Extract the [x, y] coordinate from the center of the cell holding the provided text.  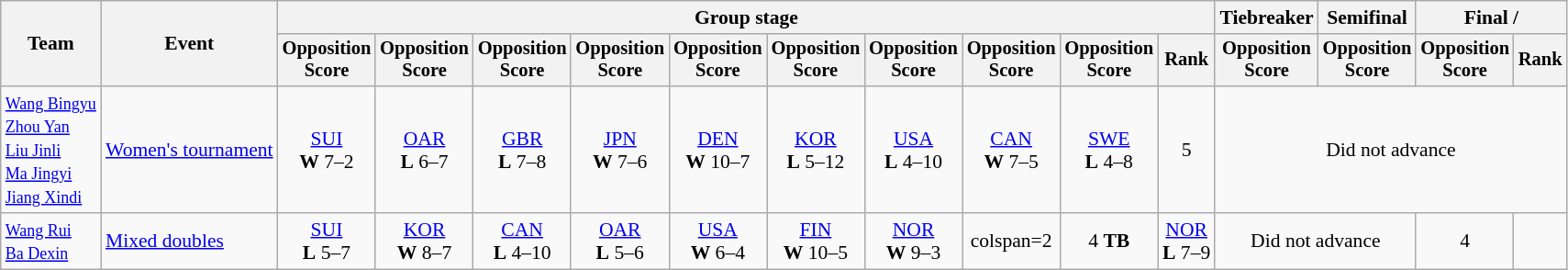
KOR L 5–12 [817, 150]
Team [51, 44]
Women's tournament [189, 150]
NOR L 7–9 [1186, 241]
Event [189, 44]
DEN W 10–7 [717, 150]
KOR W 8–7 [424, 241]
USA L 4–10 [914, 150]
CAN L 4–10 [523, 241]
GBR L 7–8 [523, 150]
5 [1186, 150]
CAN W 7–5 [1011, 150]
OAR L 5–6 [620, 241]
NOR W 9–3 [914, 241]
FIN W 10–5 [817, 241]
SUI L 5–7 [327, 241]
Final / [1491, 17]
Wang BingyuZhou YanLiu JinliMa JingyiJiang Xindi [51, 150]
Mixed doubles [189, 241]
Semifinal [1367, 17]
SWE L 4–8 [1108, 150]
colspan=2 [1011, 241]
SUI W 7–2 [327, 150]
Group stage [747, 17]
4 TB [1108, 241]
OAR L 6–7 [424, 150]
USA W 6–4 [717, 241]
4 [1464, 241]
Wang RuiBa Dexin [51, 241]
Tiebreaker [1266, 17]
JPN W 7–6 [620, 150]
